Pinpoint the cell where the given text exists, returning its (X, Y) midpoint coordinate. 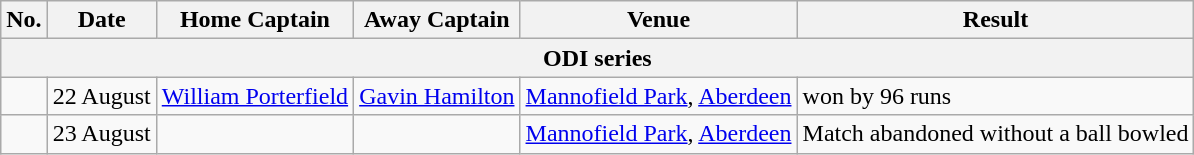
William Porterfield (254, 96)
22 August (102, 96)
won by 96 runs (996, 96)
Home Captain (254, 20)
23 August (102, 134)
No. (24, 20)
Gavin Hamilton (437, 96)
Match abandoned without a ball bowled (996, 134)
Result (996, 20)
ODI series (598, 58)
Away Captain (437, 20)
Venue (658, 20)
Date (102, 20)
